Identify which cell holds the provided text, then report its (X, Y) central coordinate. 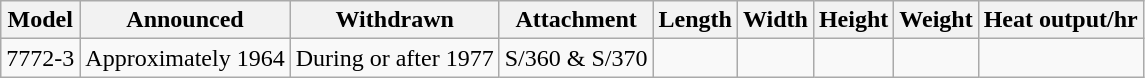
During or after 1977 (394, 58)
Attachment (576, 20)
Heat output/hr (1060, 20)
Height (853, 20)
Announced (185, 20)
7772-3 (40, 58)
Length (695, 20)
S/360 & S/370 (576, 58)
Width (775, 20)
Weight (936, 20)
Approximately 1964 (185, 58)
Withdrawn (394, 20)
Model (40, 20)
